Scan for the cell matching the given text and deliver its [x, y] coordinate at center. 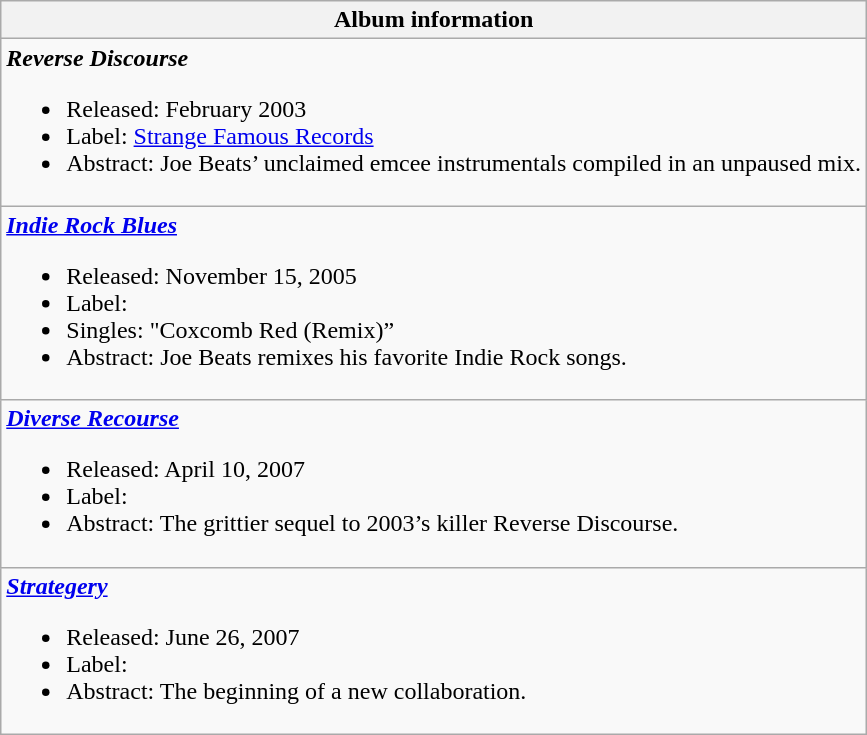
Diverse RecourseReleased: April 10, 2007Label: Abstract: The grittier sequel to 2003’s killer Reverse Discourse. [434, 484]
Reverse DiscourseReleased: February 2003Label: Strange Famous RecordsAbstract: Joe Beats’ unclaimed emcee instrumentals compiled in an unpaused mix. [434, 122]
Album information [434, 20]
StrategeryReleased: June 26, 2007Label: Abstract: The beginning of a new collaboration. [434, 650]
Indie Rock BluesReleased: November 15, 2005Label: Singles: "Coxcomb Red (Remix)”Abstract: Joe Beats remixes his favorite Indie Rock songs. [434, 303]
